Locate the cell with the specified text and output its [X, Y] center coordinate. 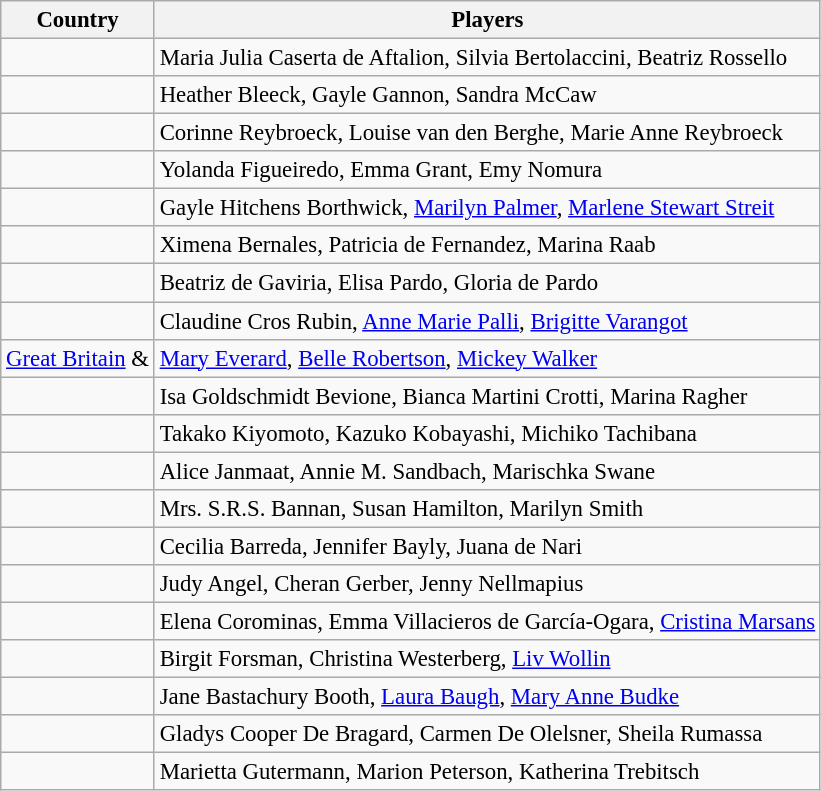
Claudine Cros Rubin, Anne Marie Palli, Brigitte Varangot [487, 321]
Mrs. S.R.S. Bannan, Susan Hamilton, Marilyn Smith [487, 509]
Gayle Hitchens Borthwick, Marilyn Palmer, Marlene Stewart Streit [487, 208]
Players [487, 20]
Jane Bastachury Booth, Laura Baugh, Mary Anne Budke [487, 697]
Great Britain & [78, 358]
Ximena Bernales, Patricia de Fernandez, Marina Raab [487, 245]
Birgit Forsman, Christina Westerberg, Liv Wollin [487, 659]
Yolanda Figueiredo, Emma Grant, Emy Nomura [487, 170]
Marietta Gutermann, Marion Peterson, Katherina Trebitsch [487, 772]
Maria Julia Caserta de Aftalion, Silvia Bertolaccini, Beatriz Rossello [487, 58]
Alice Janmaat, Annie M. Sandbach, Marischka Swane [487, 471]
Heather Bleeck, Gayle Gannon, Sandra McCaw [487, 95]
Isa Goldschmidt Bevione, Bianca Martini Crotti, Marina Ragher [487, 396]
Mary Everard, Belle Robertson, Mickey Walker [487, 358]
Country [78, 20]
Cecilia Barreda, Jennifer Bayly, Juana de Nari [487, 546]
Corinne Reybroeck, Louise van den Berghe, Marie Anne Reybroeck [487, 133]
Gladys Cooper De Bragard, Carmen De Olelsner, Sheila Rumassa [487, 734]
Beatriz de Gaviria, Elisa Pardo, Gloria de Pardo [487, 283]
Takako Kiyomoto, Kazuko Kobayashi, Michiko Tachibana [487, 433]
Judy Angel, Cheran Gerber, Jenny Nellmapius [487, 584]
Elena Corominas, Emma Villacieros de García-Ogara, Cristina Marsans [487, 621]
